From the cell containing the given text, extract its center point as [X, Y] coordinate. 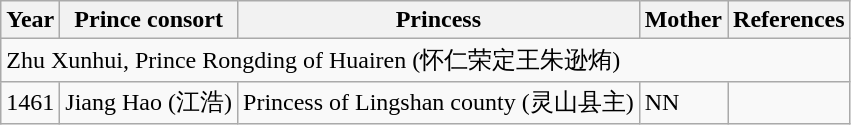
Jiang Hao (江浩) [149, 102]
Zhu Xunhui, Prince Rongding of Huairen (怀仁荣定王朱逊烠) [426, 60]
Princess [439, 20]
NN [683, 102]
References [790, 20]
Prince consort [149, 20]
Princess of Lingshan county (灵山县主) [439, 102]
Mother [683, 20]
1461 [30, 102]
Year [30, 20]
